Scan for the cell matching the given text and deliver its (X, Y) coordinate at center. 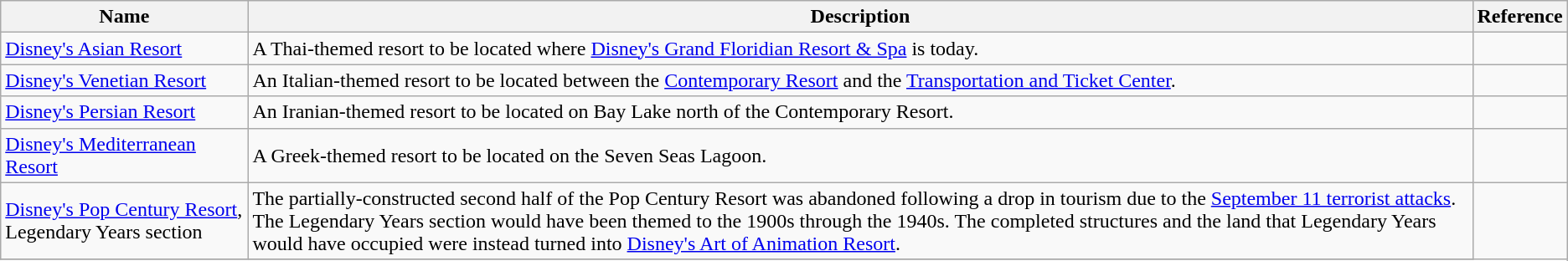
A Thai-themed resort to be located where Disney's Grand Floridian Resort & Spa is today. (860, 49)
Disney's Asian Resort (124, 49)
An Italian-themed resort to be located between the Contemporary Resort and the Transportation and Ticket Center. (860, 80)
Disney's Mediterranean Resort (124, 156)
A Greek-themed resort to be located on the Seven Seas Lagoon. (860, 156)
An Iranian-themed resort to be located on Bay Lake north of the Contemporary Resort. (860, 112)
Disney's Venetian Resort (124, 80)
Description (860, 17)
Disney's Pop Century Resort, Legendary Years section (124, 221)
Reference (1519, 17)
Disney's Persian Resort (124, 112)
Name (124, 17)
